Capture the cell that displays the provided text and extract its [X, Y] central coordinate. 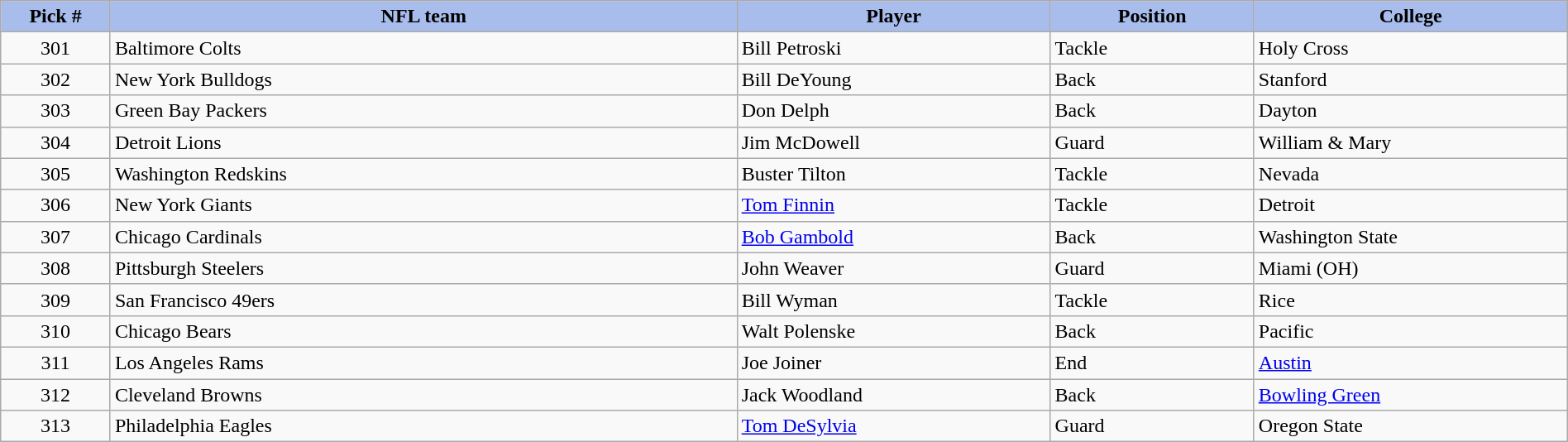
Don Delph [893, 111]
Chicago Cardinals [423, 237]
Walt Polenske [893, 331]
Position [1152, 17]
Tom Finnin [893, 205]
Detroit [1411, 205]
Rice [1411, 300]
Cleveland Browns [423, 395]
Bowling Green [1411, 395]
Washington Redskins [423, 174]
310 [56, 331]
305 [56, 174]
307 [56, 237]
Green Bay Packers [423, 111]
Chicago Bears [423, 331]
Dayton [1411, 111]
Pick # [56, 17]
311 [56, 363]
Tom DeSylvia [893, 426]
College [1411, 17]
End [1152, 363]
Pacific [1411, 331]
Pittsburgh Steelers [423, 268]
308 [56, 268]
New York Bulldogs [423, 79]
301 [56, 48]
Oregon State [1411, 426]
Philadelphia Eagles [423, 426]
Bill Wyman [893, 300]
Miami (OH) [1411, 268]
Baltimore Colts [423, 48]
John Weaver [893, 268]
312 [56, 395]
313 [56, 426]
Washington State [1411, 237]
New York Giants [423, 205]
Bill DeYoung [893, 79]
NFL team [423, 17]
Bill Petroski [893, 48]
304 [56, 142]
309 [56, 300]
Los Angeles Rams [423, 363]
Jim McDowell [893, 142]
William & Mary [1411, 142]
Holy Cross [1411, 48]
Buster Tilton [893, 174]
Player [893, 17]
306 [56, 205]
Stanford [1411, 79]
Bob Gambold [893, 237]
Austin [1411, 363]
Joe Joiner [893, 363]
San Francisco 49ers [423, 300]
303 [56, 111]
302 [56, 79]
Jack Woodland [893, 395]
Nevada [1411, 174]
Detroit Lions [423, 142]
